Find where the given text appears and provide that cell's center as (X, Y) coordinate. 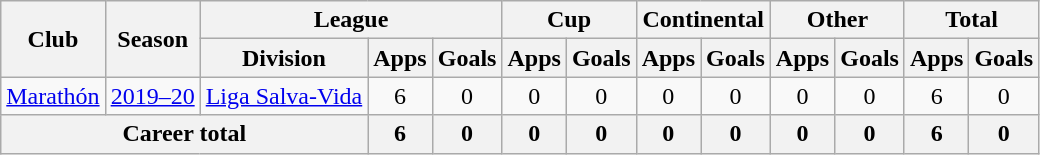
Liga Salva-Vida (284, 96)
Career total (184, 134)
Cup (569, 20)
Club (53, 39)
2019–20 (152, 96)
League (351, 20)
Other (837, 20)
Continental (703, 20)
Total (971, 20)
Season (152, 39)
Division (284, 58)
Marathón (53, 96)
